Extract the [X, Y] coordinate from the center of the cell holding the provided text.  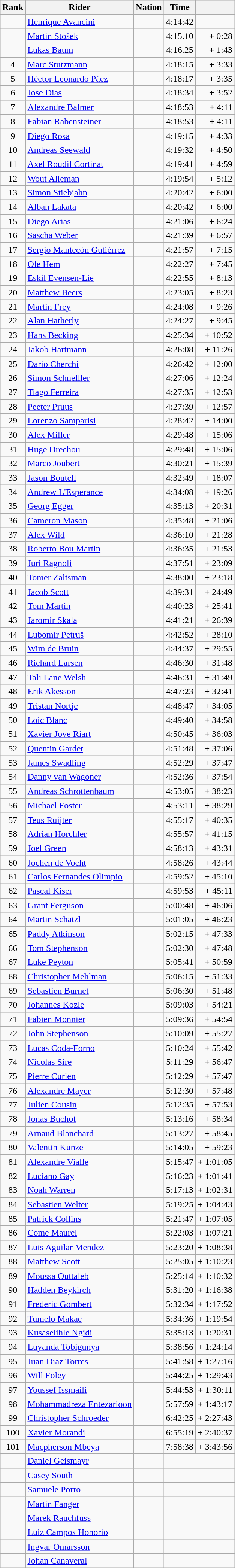
+ 5:12 [215, 179]
80 [13, 1148]
+ 38:29 [215, 805]
5:41:58 [180, 1361]
5:01:05 [180, 920]
85 [13, 1219]
Luciano Gay [79, 1176]
4:19:54 [180, 179]
92 [13, 1318]
+ 41:15 [215, 834]
Peeter Pruus [79, 406]
4:58:13 [180, 848]
Time [180, 7]
Kusaselihle Ngidi [79, 1333]
4:18:15 [180, 64]
5:35:13 [180, 1333]
75 [13, 1076]
Sergio Mantecón Gutiérrez [79, 250]
84 [13, 1204]
Noah Warren [79, 1190]
+ 1:20:31 [215, 1333]
+ 19:26 [215, 492]
+ 1:07:21 [215, 1233]
100 [13, 1432]
4:21:57 [180, 250]
Simon Stiebjahn [79, 193]
36 [13, 520]
51 [13, 734]
4:26:42 [180, 364]
4:37:51 [180, 563]
Luis Aguilar Mendez [79, 1247]
Mohammadreza Entezarioon [79, 1404]
67 [13, 962]
83 [13, 1190]
+ 1:43 [215, 50]
Daniel Geismayr [79, 1461]
+ 8:23 [215, 292]
17 [13, 250]
Youssef Issmaili [79, 1390]
20 [13, 292]
5:10:24 [180, 1048]
24 [13, 349]
56 [13, 805]
+ 21:53 [215, 549]
Alban Lakata [79, 207]
41 [13, 592]
4:21:39 [180, 235]
Andreas Schrottenbaum [79, 791]
Come Maurel [79, 1233]
Samuele Porro [79, 1489]
Grant Ferguson [79, 905]
4:55:57 [180, 834]
5:10:09 [180, 1033]
Christopher Mehlman [79, 976]
4:30:21 [180, 464]
Luke Peyton [79, 962]
+ 37:06 [215, 748]
96 [13, 1376]
+ 1:17:52 [215, 1304]
13 [13, 193]
Tiago Ferreira [79, 392]
57 [13, 820]
+ 10:52 [215, 335]
69 [13, 991]
+ 1:16:38 [215, 1290]
Johan Canaveral [79, 1561]
+ 4:59 [215, 164]
Rank [13, 7]
4:34:08 [180, 492]
+ 23:18 [215, 577]
Luyanda Tobigunya [79, 1347]
76 [13, 1091]
5:12:30 [180, 1091]
+ 1:08:38 [215, 1247]
32 [13, 464]
4:53:11 [180, 805]
5:44:25 [180, 1376]
73 [13, 1048]
Martin Schatzl [79, 920]
4:46:30 [180, 663]
+ 43:31 [215, 848]
Xavier Jove Riart [79, 734]
Matthew Scott [79, 1261]
+ 55:27 [215, 1033]
Eskil Evensen-Lie [79, 278]
46 [13, 663]
Alan Hatherly [79, 321]
Sebastien Welter [79, 1204]
Alex Wild [79, 535]
18 [13, 264]
Jakob Hartmann [79, 349]
+ 2:40:37 [215, 1432]
+ 4:50 [215, 150]
Michael Foster [79, 805]
+ 1:19:54 [215, 1318]
5:13:27 [180, 1133]
29 [13, 421]
72 [13, 1033]
4:52:29 [180, 763]
4:42:52 [180, 635]
6:55:19 [180, 1432]
+ 29:55 [215, 649]
+ 1:01:05 [215, 1162]
26 [13, 378]
4:47:23 [180, 692]
+ 2:27:43 [215, 1418]
78 [13, 1119]
77 [13, 1105]
Martin Frey [79, 307]
9 [13, 136]
6:42:25 [180, 1418]
5:23:20 [180, 1247]
+ 31:49 [215, 677]
+ 57:53 [215, 1105]
+ 12:00 [215, 364]
61 [13, 877]
28 [13, 406]
4:24:08 [180, 307]
+ 38:23 [215, 791]
4:22:27 [180, 264]
55 [13, 791]
4:50:45 [180, 734]
Moussa Outtaleb [79, 1276]
5:06:30 [180, 991]
Tali Lane Welsh [79, 677]
Casey South [79, 1475]
Héctor Leonardo Páez [79, 79]
38 [13, 549]
87 [13, 1247]
4:25:34 [180, 335]
+ 12:57 [215, 406]
59 [13, 848]
+ 0:28 [215, 36]
52 [13, 748]
11 [13, 164]
Diego Arias [79, 221]
Danny van Wagoner [79, 777]
6 [13, 93]
Tomer Zaltsman [79, 577]
81 [13, 1162]
+ 54:54 [215, 1019]
4:36:10 [180, 535]
Simon Schnelller [79, 378]
Wim de Bruin [79, 649]
+ 58:45 [215, 1133]
5:22:03 [180, 1233]
Loic Blanc [79, 720]
4:36:35 [180, 549]
Huge Drechou [79, 449]
8 [13, 121]
4:58:26 [180, 862]
5:09:03 [180, 1005]
Andrew L'Esperance [79, 492]
+ 1:01:41 [215, 1176]
65 [13, 934]
4:55:17 [180, 820]
4:22:55 [180, 278]
30 [13, 435]
Matthew Beers [79, 292]
Nation [149, 7]
16 [13, 235]
Joel Green [79, 848]
Pierre Curien [79, 1076]
+ 12:24 [215, 378]
Jaromir Skala [79, 620]
Sascha Weber [79, 235]
4:48:47 [180, 706]
4:53:05 [180, 791]
5:44:53 [180, 1390]
Ingvar Omarsson [79, 1547]
Jose Dias [79, 93]
89 [13, 1276]
43 [13, 620]
Richard Larsen [79, 663]
5:06:15 [180, 976]
5:14:05 [180, 1148]
4:19:41 [180, 164]
4:27:35 [180, 392]
+ 46:06 [215, 905]
5:05:41 [180, 962]
Andreas Seewald [79, 150]
+ 31:48 [215, 663]
33 [13, 478]
22 [13, 321]
+ 3:33 [215, 64]
4:18:34 [180, 93]
4:49:40 [180, 720]
4:26:08 [180, 349]
Pascal Kiser [79, 891]
Adrian Horchler [79, 834]
+ 45:11 [215, 891]
+ 37:47 [215, 763]
5:02:30 [180, 948]
4:35:13 [180, 506]
+ 47:48 [215, 948]
50 [13, 720]
Luiz Campos Honorio [79, 1532]
64 [13, 920]
58 [13, 834]
+ 1:43:17 [215, 1404]
5:12:35 [180, 1105]
Xavier Morandi [79, 1432]
5:02:15 [180, 934]
+ 50:59 [215, 962]
88 [13, 1261]
71 [13, 1019]
+ 4:33 [215, 136]
+ 28:10 [215, 635]
94 [13, 1347]
+ 43:44 [215, 862]
5:00:48 [180, 905]
4:51:48 [180, 748]
Arnaud Blanchard [79, 1133]
4:19:15 [180, 136]
5 [13, 79]
James Swadling [79, 763]
Juan Diaz Torres [79, 1361]
+ 34:05 [215, 706]
+ 23:09 [215, 563]
Alex Miller [79, 435]
+ 25:41 [215, 606]
27 [13, 392]
79 [13, 1133]
39 [13, 563]
Hans Becking [79, 335]
5:16:23 [180, 1176]
Jochen de Vocht [79, 862]
Cameron Mason [79, 520]
Martin Stošek [79, 36]
Lucas Coda-Forno [79, 1048]
4:16.25 [180, 50]
+ 54:21 [215, 1005]
Paddy Atkinson [79, 934]
7 [13, 107]
Jonas Buchot [79, 1119]
48 [13, 692]
Erik Akesson [79, 692]
74 [13, 1062]
+ 3:52 [215, 93]
62 [13, 891]
Martin Fanger [79, 1504]
45 [13, 649]
47 [13, 677]
4:14:42 [180, 22]
4:21:06 [180, 221]
10 [13, 150]
+ 58:34 [215, 1119]
90 [13, 1290]
5:57:59 [180, 1404]
5:09:36 [180, 1019]
+ 57:47 [215, 1076]
+ 3:35 [215, 79]
+ 18:07 [215, 478]
4:18:17 [180, 79]
Marc Stutzmann [79, 64]
Marek Rauchfuss [79, 1518]
99 [13, 1418]
+ 21:06 [215, 520]
+ 24:49 [215, 592]
31 [13, 449]
Georg Egger [79, 506]
Axel Roudil Cortinat [79, 164]
Roberto Bou Martin [79, 549]
5:34:36 [180, 1318]
4:27:39 [180, 406]
Rider [79, 7]
93 [13, 1333]
+ 56:47 [215, 1062]
+ 37:54 [215, 777]
5:38:56 [180, 1347]
Tristan Nortje [79, 706]
Jason Boutell [79, 478]
+ 1:27:16 [215, 1361]
4:44:37 [180, 649]
+ 45:10 [215, 877]
97 [13, 1390]
+ 34:58 [215, 720]
+ 36:03 [215, 734]
Marco Joubert [79, 464]
+ 12:53 [215, 392]
14 [13, 207]
Patrick Collins [79, 1219]
60 [13, 862]
4:59:52 [180, 877]
+ 51:48 [215, 991]
49 [13, 706]
Wout Alleman [79, 179]
Carlos Fernandes Olimpio [79, 877]
4:19:32 [180, 150]
Frederic Gombert [79, 1304]
Juri Ragnoli [79, 563]
Alexandre Mayer [79, 1091]
Lukas Baum [79, 50]
4:24:27 [180, 321]
34 [13, 492]
Tumelo Makae [79, 1318]
4:40:23 [180, 606]
5:21:47 [180, 1219]
Will Foley [79, 1376]
95 [13, 1361]
37 [13, 535]
Teus Ruijter [79, 820]
+ 32:41 [215, 692]
Quentin Gardet [79, 748]
7:58:38 [180, 1447]
42 [13, 606]
Macpherson Mbeya [79, 1447]
40 [13, 577]
Fabien Monnier [79, 1019]
+ 47:33 [215, 934]
Julien Cousin [79, 1105]
4 [13, 64]
+ 26:39 [215, 620]
5:25:05 [180, 1261]
+ 1:10:32 [215, 1276]
+ 11:26 [215, 349]
63 [13, 905]
Lorenzo Samparisi [79, 421]
5:32:34 [180, 1304]
101 [13, 1447]
+ 1:30:11 [215, 1390]
Christopher Schroeder [79, 1418]
4:15.10 [180, 36]
Tom Martin [79, 606]
+ 20:31 [215, 506]
44 [13, 635]
+ 59:23 [215, 1148]
+ 1:29:43 [215, 1376]
+ 15:39 [215, 464]
+ 55:42 [215, 1048]
Fabian Rabensteiner [79, 121]
+ 6:57 [215, 235]
23 [13, 335]
Dario Cherchi [79, 364]
+ 1:02:31 [215, 1190]
91 [13, 1304]
66 [13, 948]
5:15:47 [180, 1162]
86 [13, 1233]
4:23:05 [180, 292]
+ 1:04:43 [215, 1204]
19 [13, 278]
Ole Hem [79, 264]
4:52:36 [180, 777]
5:31:20 [180, 1290]
15 [13, 221]
+ 6:24 [215, 221]
98 [13, 1404]
4:41:21 [180, 620]
+ 1:07:05 [215, 1219]
5:11:29 [180, 1062]
+ 1:10:23 [215, 1261]
John Stephenson [79, 1033]
+ 51:33 [215, 976]
4:35:48 [180, 520]
Tom Stephenson [79, 948]
4:46:31 [180, 677]
Lubomír Petruš [79, 635]
12 [13, 179]
4:28:42 [180, 421]
+ 8:13 [215, 278]
Jacob Scott [79, 592]
Henrique Avancini [79, 22]
Valentin Kunze [79, 1148]
+ 40:35 [215, 820]
Nicolas Sire [79, 1062]
Johannes Kozle [79, 1005]
82 [13, 1176]
Diego Rosa [79, 136]
+ 1:24:14 [215, 1347]
+ 57:48 [215, 1091]
35 [13, 506]
+ 7:45 [215, 264]
Alexandre Vialle [79, 1162]
53 [13, 763]
5:12:29 [180, 1076]
4:59:53 [180, 891]
+ 9:45 [215, 321]
+ 46:23 [215, 920]
Alexandre Balmer [79, 107]
Sebastien Burnet [79, 991]
68 [13, 976]
5:17:13 [180, 1190]
70 [13, 1005]
+ 14:00 [215, 421]
5:19:25 [180, 1204]
Hadden Beykirch [79, 1290]
5:13:16 [180, 1119]
54 [13, 777]
4:39:31 [180, 592]
5:25:14 [180, 1276]
+ 9:26 [215, 307]
+ 7:15 [215, 250]
+ 3:43:56 [215, 1447]
4:32:49 [180, 478]
4:38:00 [180, 577]
21 [13, 307]
25 [13, 364]
+ 21:28 [215, 535]
4:27:06 [180, 378]
